Determine the (x, y) coordinate at the center of the cell enclosing the given text.  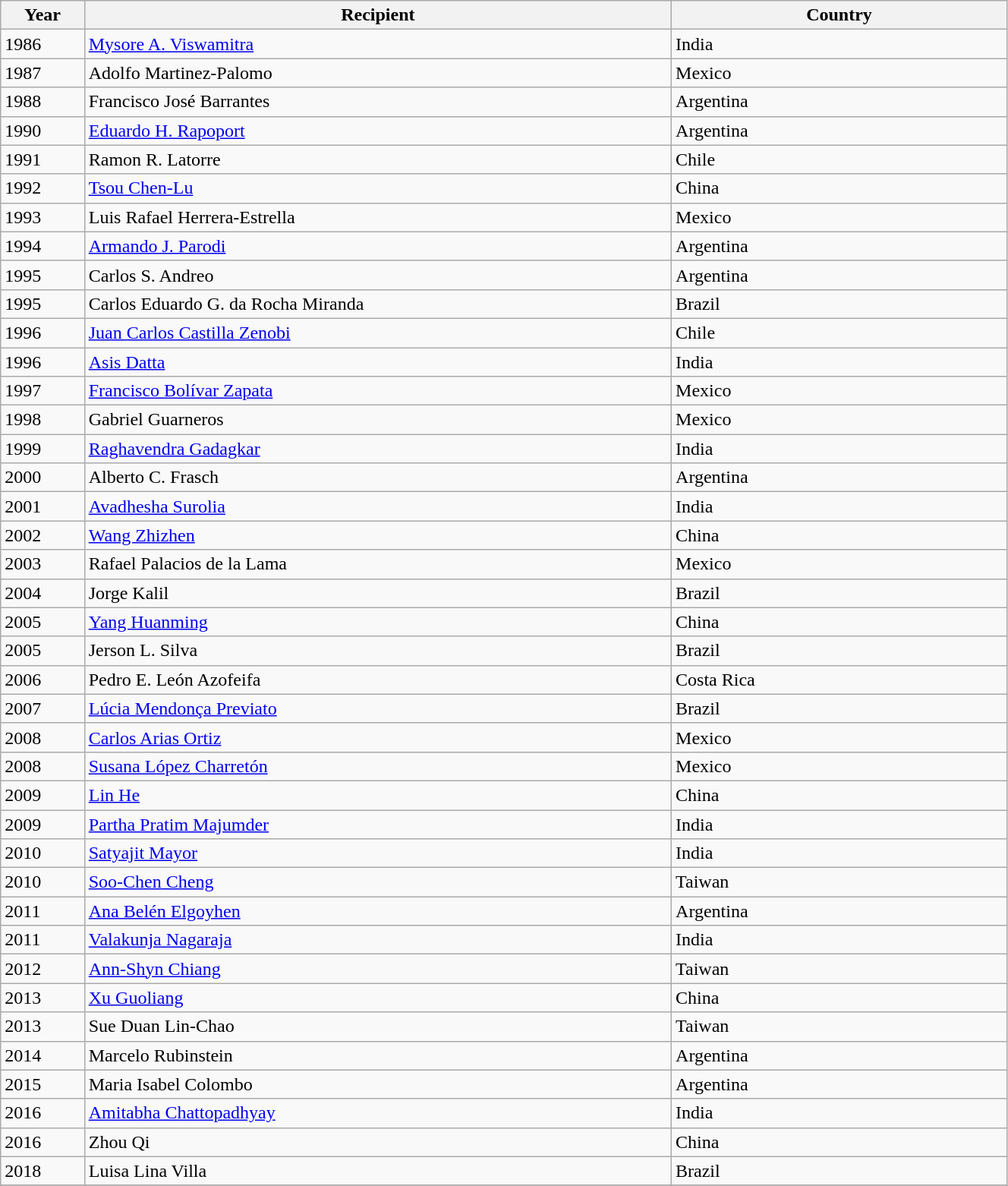
Jerson L. Silva (378, 651)
1986 (43, 44)
Ann-Shyn Chiang (378, 969)
Valakunja Nagaraja (378, 940)
Armando J. Parodi (378, 246)
2007 (43, 708)
1987 (43, 73)
1997 (43, 391)
2006 (43, 680)
1999 (43, 449)
Partha Pratim Majumder (378, 824)
Xu Guoliang (378, 998)
Avadhesha Surolia (378, 506)
2003 (43, 564)
2001 (43, 506)
Zhou Qi (378, 1142)
Francisco Bolívar Zapata (378, 391)
Juan Carlos Castilla Zenobi (378, 333)
Costa Rica (839, 680)
1992 (43, 188)
Pedro E. León Azofeifa (378, 680)
1993 (43, 217)
Alberto C. Frasch (378, 478)
1990 (43, 131)
Marcelo Rubinstein (378, 1055)
Francisco José Barrantes (378, 102)
Gabriel Guarneros (378, 420)
2012 (43, 969)
Amitabha Chattopadhyay (378, 1113)
2018 (43, 1171)
Carlos Eduardo G. da Rocha Miranda (378, 304)
Eduardo H. Rapoport (378, 131)
Mysore A. Viswamitra (378, 44)
Luis Rafael Herrera-Estrella (378, 217)
1991 (43, 159)
Carlos S. Andreo (378, 275)
Adolfo Martinez-Palomo (378, 73)
Country (839, 15)
Rafael Palacios de la Lama (378, 564)
Luisa Lina Villa (378, 1171)
Recipient (378, 15)
Lin He (378, 795)
2000 (43, 478)
Jorge Kalil (378, 593)
Asis Datta (378, 362)
Yang Huanming (378, 622)
Carlos Arias Ortiz (378, 737)
Sue Duan Lin-Chao (378, 1027)
1994 (43, 246)
Tsou Chen-Lu (378, 188)
Year (43, 15)
Satyajit Mayor (378, 853)
Soo-Chen Cheng (378, 882)
1988 (43, 102)
Wang Zhizhen (378, 535)
Lúcia Mendonça Previato (378, 708)
2004 (43, 593)
Ramon R. Latorre (378, 159)
Susana López Charretón (378, 766)
Raghavendra Gadagkar (378, 449)
Ana Belén Elgoyhen (378, 911)
1998 (43, 420)
2015 (43, 1084)
Maria Isabel Colombo (378, 1084)
2002 (43, 535)
2014 (43, 1055)
